Provide the [X, Y] coordinate of the cell's center where the given text is located.  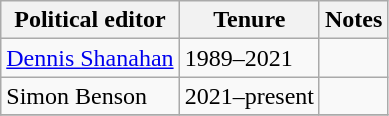
Notes [353, 20]
Tenure [249, 20]
2021–present [249, 96]
Simon Benson [90, 96]
1989–2021 [249, 58]
Dennis Shanahan [90, 58]
Political editor [90, 20]
